Scan for the cell matching the given text and deliver its (x, y) coordinate at center. 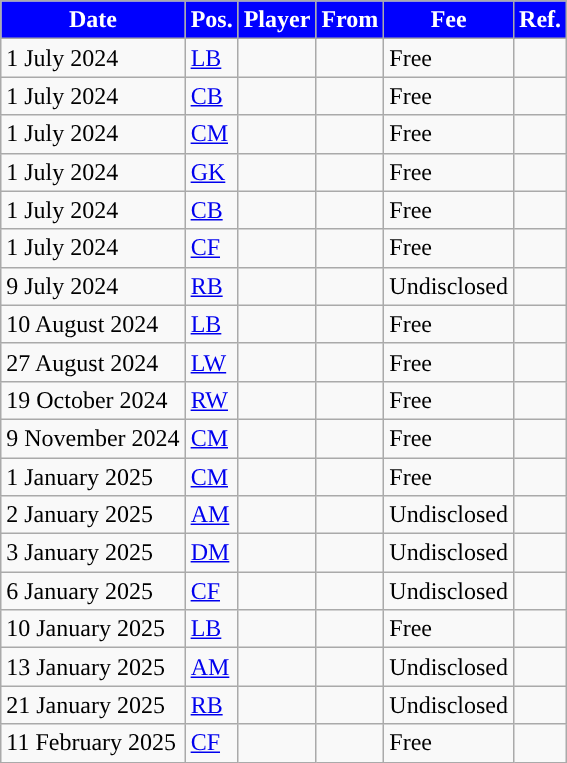
13 January 2025 (93, 667)
10 August 2024 (93, 324)
Player (277, 20)
LW (212, 362)
6 January 2025 (93, 591)
GK (212, 172)
Date (93, 20)
Ref. (540, 20)
27 August 2024 (93, 362)
From (350, 20)
RW (212, 400)
19 October 2024 (93, 400)
DM (212, 553)
Pos. (212, 20)
11 February 2025 (93, 743)
9 November 2024 (93, 438)
2 January 2025 (93, 515)
9 July 2024 (93, 286)
21 January 2025 (93, 705)
Fee (449, 20)
10 January 2025 (93, 629)
1 January 2025 (93, 477)
3 January 2025 (93, 553)
